Determine the (X, Y) coordinate at the center of the cell enclosing the given text.  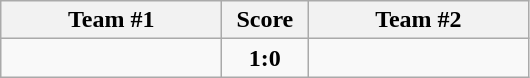
Team #1 (112, 20)
Score (265, 20)
Team #2 (418, 20)
1:0 (265, 58)
